Output the (X, Y) coordinate of the center of the cell containing the given text.  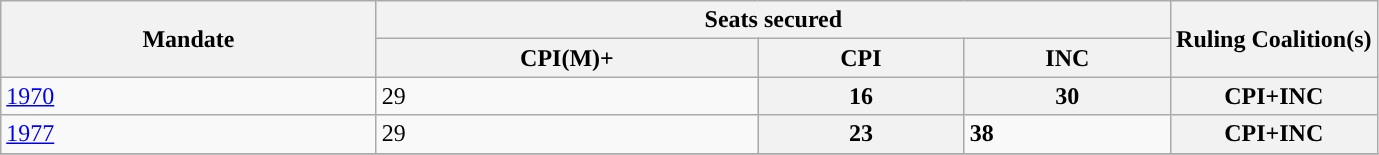
CPI (861, 58)
INC (1067, 58)
1970 (188, 96)
Ruling Coalition(s) (1274, 39)
Mandate (188, 39)
38 (1067, 134)
23 (861, 134)
CPI(M)+ (567, 58)
16 (861, 96)
30 (1067, 96)
1977 (188, 134)
Seats secured (773, 20)
